For the text-containing cell, return its midpoint in (X, Y) coordinate format. 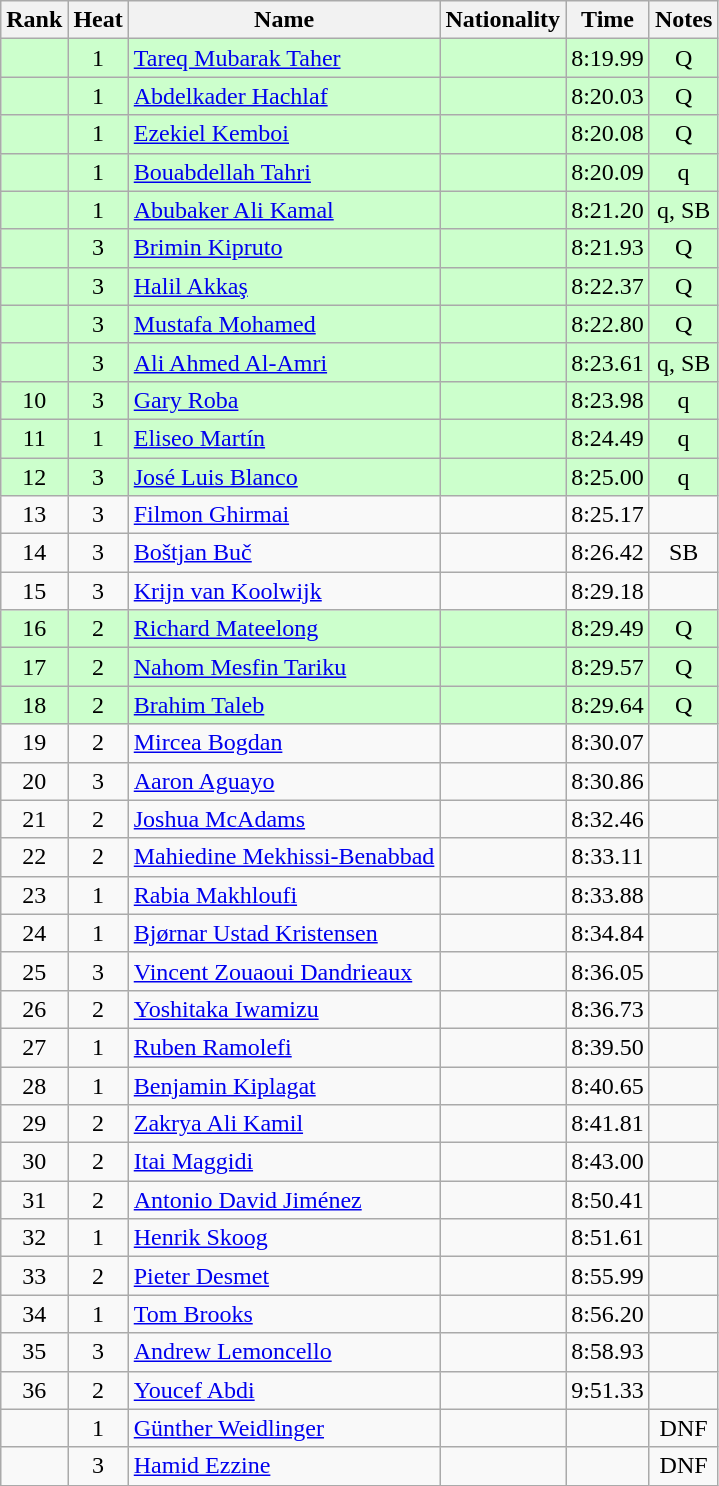
15 (34, 591)
8:22.80 (608, 324)
Rabia Makhloufi (284, 895)
8:56.20 (608, 1314)
11 (34, 438)
12 (34, 477)
Henrik Skoog (284, 1238)
SB (683, 553)
33 (34, 1276)
Ruben Ramolefi (284, 1047)
Abdelkader Hachlaf (284, 96)
18 (34, 705)
Ali Ahmed Al-Amri (284, 362)
31 (34, 1200)
8:32.46 (608, 819)
8:51.61 (608, 1238)
Vincent Zouaoui Dandrieaux (284, 971)
Tareq Mubarak Taher (284, 58)
8:50.41 (608, 1200)
Joshua McAdams (284, 819)
José Luis Blanco (284, 477)
25 (34, 971)
8:21.93 (608, 248)
Filmon Ghirmai (284, 515)
17 (34, 667)
Hamid Ezzine (284, 1466)
16 (34, 629)
8:34.84 (608, 933)
26 (34, 1009)
9:51.33 (608, 1390)
Brahim Taleb (284, 705)
Notes (683, 20)
Antonio David Jiménez (284, 1200)
8:20.08 (608, 134)
Mahiedine Mekhissi-Benabbad (284, 857)
Abubaker Ali Kamal (284, 210)
34 (34, 1314)
8:23.61 (608, 362)
23 (34, 895)
8:29.64 (608, 705)
Youcef Abdi (284, 1390)
8:30.07 (608, 743)
Yoshitaka Iwamizu (284, 1009)
8:58.93 (608, 1352)
8:40.65 (608, 1085)
32 (34, 1238)
8:41.81 (608, 1124)
14 (34, 553)
8:29.18 (608, 591)
Nationality (503, 20)
Krijn van Koolwijk (284, 591)
8:55.99 (608, 1276)
20 (34, 781)
8:20.09 (608, 172)
19 (34, 743)
24 (34, 933)
Itai Maggidi (284, 1162)
8:29.49 (608, 629)
Time (608, 20)
10 (34, 400)
Günther Weidlinger (284, 1428)
8:39.50 (608, 1047)
Halil Akkaş (284, 286)
22 (34, 857)
13 (34, 515)
Brimin Kipruto (284, 248)
Richard Mateelong (284, 629)
8:33.11 (608, 857)
8:33.88 (608, 895)
Zakrya Ali Kamil (284, 1124)
27 (34, 1047)
Rank (34, 20)
Bjørnar Ustad Kristensen (284, 933)
30 (34, 1162)
Mircea Bogdan (284, 743)
Eliseo Martín (284, 438)
Name (284, 20)
Nahom Mesfin Tariku (284, 667)
Pieter Desmet (284, 1276)
8:36.05 (608, 971)
8:30.86 (608, 781)
8:36.73 (608, 1009)
28 (34, 1085)
8:26.42 (608, 553)
36 (34, 1390)
8:43.00 (608, 1162)
8:25.00 (608, 477)
8:29.57 (608, 667)
8:20.03 (608, 96)
Ezekiel Kemboi (284, 134)
Boštjan Buč (284, 553)
29 (34, 1124)
21 (34, 819)
8:19.99 (608, 58)
Gary Roba (284, 400)
8:21.20 (608, 210)
Mustafa Mohamed (284, 324)
8:22.37 (608, 286)
Benjamin Kiplagat (284, 1085)
Aaron Aguayo (284, 781)
Andrew Lemoncello (284, 1352)
8:24.49 (608, 438)
Bouabdellah Tahri (284, 172)
35 (34, 1352)
Tom Brooks (284, 1314)
8:25.17 (608, 515)
8:23.98 (608, 400)
Heat (98, 20)
